Detect which cell encompasses the target text, then output its [x, y] center coordinate. 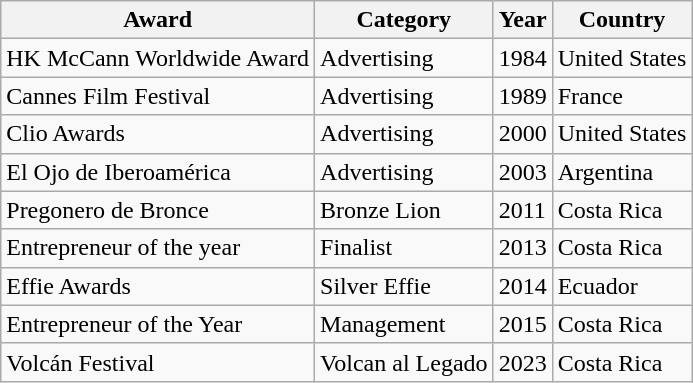
2023 [522, 362]
2011 [522, 210]
Clio Awards [158, 134]
2013 [522, 248]
Pregonero de Bronce [158, 210]
El Ojo de Iberoamérica [158, 172]
2000 [522, 134]
France [622, 96]
Cannes Film Festival [158, 96]
Year [522, 20]
2014 [522, 286]
Bronze Lion [404, 210]
Management [404, 324]
Silver Effie [404, 286]
Ecuador [622, 286]
Award [158, 20]
Argentina [622, 172]
Finalist [404, 248]
Entrepreneur of the year [158, 248]
Volcán Festival [158, 362]
1984 [522, 58]
HK McCann Worldwide Award [158, 58]
Country [622, 20]
Effie Awards [158, 286]
Category [404, 20]
2015 [522, 324]
Volcan al Legado [404, 362]
2003 [522, 172]
1989 [522, 96]
Entrepreneur of the Year [158, 324]
